Extract the (x, y) coordinate from the center of the cell holding the provided text.  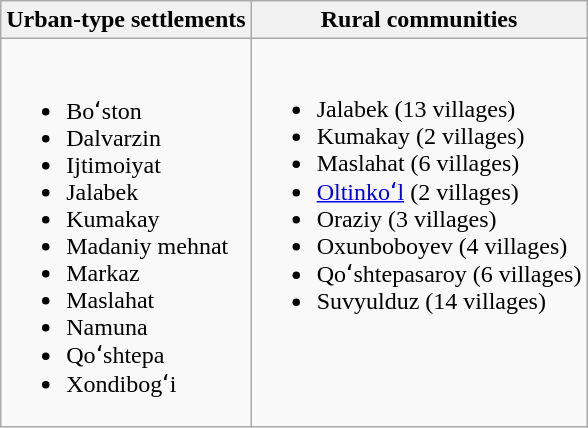
BoʻstonDalvarzinIjtimoiyatJalabekKumakayMadaniy mehnatMarkazMaslahatNamunaQoʻshtepaXondibogʻi (126, 233)
Urban-type settlements (126, 20)
Rural communities (419, 20)
